Pinpoint the cell where the given text exists, returning its (X, Y) midpoint coordinate. 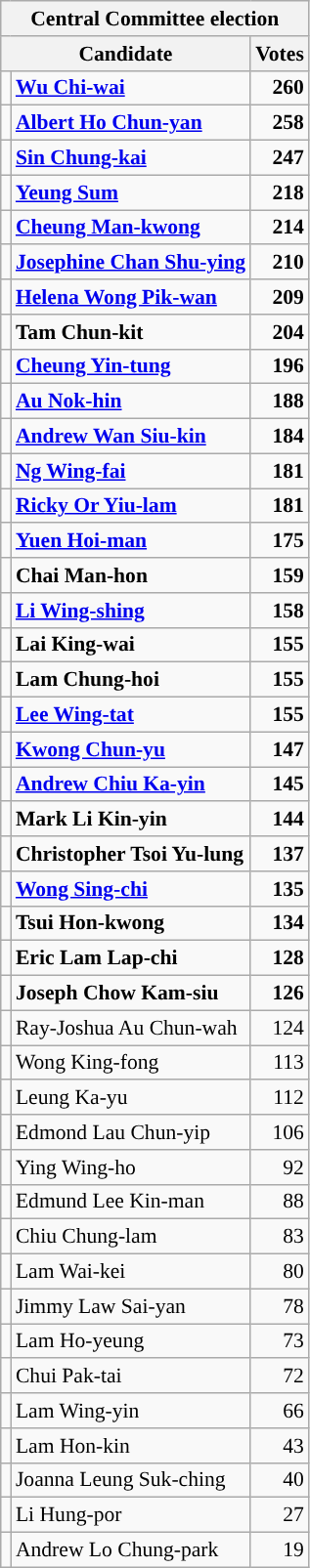
Lam Ho-yeung (131, 1341)
204 (280, 332)
Lam Wai-kei (131, 1272)
188 (280, 402)
Wong Sing-chi (131, 889)
Josephine Chan Shu-ying (131, 263)
210 (280, 263)
Li Wing-shing (131, 611)
Lee Wing-tat (131, 715)
Ying Wing-ho (131, 1167)
Tam Chun-kit (131, 332)
175 (280, 541)
Eric Lam Lap-chi (131, 958)
Central Committee election (155, 19)
Ray-Joshua Au Chun-wah (131, 1028)
Mark Li Kin-yin (131, 820)
258 (280, 123)
Joanna Leung Suk-ching (131, 1480)
Candidate (125, 54)
Kwong Chun-yu (131, 749)
Lam Wing-yin (131, 1411)
27 (280, 1515)
Chiu Chung-lam (131, 1237)
Wong King-fong (131, 1063)
158 (280, 611)
113 (280, 1063)
Lai King-wai (131, 645)
Edmund Lee Kin-man (131, 1202)
43 (280, 1446)
159 (280, 575)
Helena Wong Pik-wan (131, 297)
135 (280, 889)
147 (280, 749)
72 (280, 1377)
83 (280, 1237)
Lam Hon-kin (131, 1446)
Andrew Lo Chung-park (131, 1550)
Andrew Chiu Ka-yin (131, 784)
184 (280, 437)
Au Nok-hin (131, 402)
73 (280, 1341)
Ng Wing-fai (131, 471)
40 (280, 1480)
19 (280, 1550)
Tsui Hon-kwong (131, 923)
Leung Ka-yu (131, 1098)
218 (280, 192)
78 (280, 1306)
Yuen Hoi-man (131, 541)
Lam Chung-hoi (131, 680)
Andrew Wan Siu-kin (131, 437)
214 (280, 228)
247 (280, 158)
144 (280, 820)
112 (280, 1098)
Christopher Tsoi Yu-lung (131, 854)
134 (280, 923)
Li Hung-por (131, 1515)
126 (280, 994)
137 (280, 854)
Cheung Yin-tung (131, 366)
124 (280, 1028)
Cheung Man-kwong (131, 228)
Chai Man-hon (131, 575)
209 (280, 297)
Sin Chung-kai (131, 158)
66 (280, 1411)
Yeung Sum (131, 192)
Jimmy Law Sai-yan (131, 1306)
Joseph Chow Kam-siu (131, 994)
88 (280, 1202)
145 (280, 784)
92 (280, 1167)
260 (280, 88)
Votes (280, 54)
Edmond Lau Chun-yip (131, 1132)
80 (280, 1272)
196 (280, 366)
Albert Ho Chun-yan (131, 123)
128 (280, 958)
Chui Pak-tai (131, 1377)
Ricky Or Yiu-lam (131, 506)
106 (280, 1132)
Wu Chi-wai (131, 88)
